For the text-containing cell, return its midpoint in [X, Y] coordinate format. 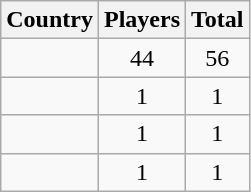
56 [218, 58]
44 [142, 58]
Country [50, 20]
Players [142, 20]
Total [218, 20]
